Return [X, Y] of the center of cell containing provided text 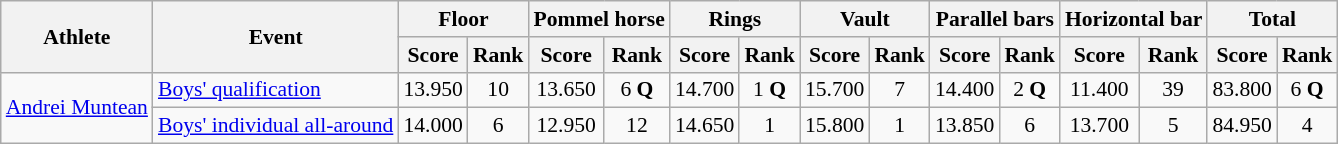
14.700 [704, 90]
13.950 [432, 90]
Horizontal bar [1134, 19]
Boys' individual all-around [276, 126]
Pommel horse [598, 19]
13.850 [964, 126]
Athlete [77, 36]
7 [900, 90]
Vault [865, 19]
Parallel bars [995, 19]
84.950 [1242, 126]
Floor [463, 19]
Rings [735, 19]
2 Q [1030, 90]
15.700 [834, 90]
39 [1174, 90]
14.000 [432, 126]
4 [1308, 126]
5 [1174, 126]
15.800 [834, 126]
14.400 [964, 90]
Event [276, 36]
13.650 [566, 90]
1 Q [770, 90]
Total [1272, 19]
Andrei Muntean [77, 108]
12.950 [566, 126]
Boys' qualification [276, 90]
12 [637, 126]
13.700 [1100, 126]
14.650 [704, 126]
11.400 [1100, 90]
10 [498, 90]
83.800 [1242, 90]
